Provide the [x, y] coordinate of the cell's center where the given text is located.  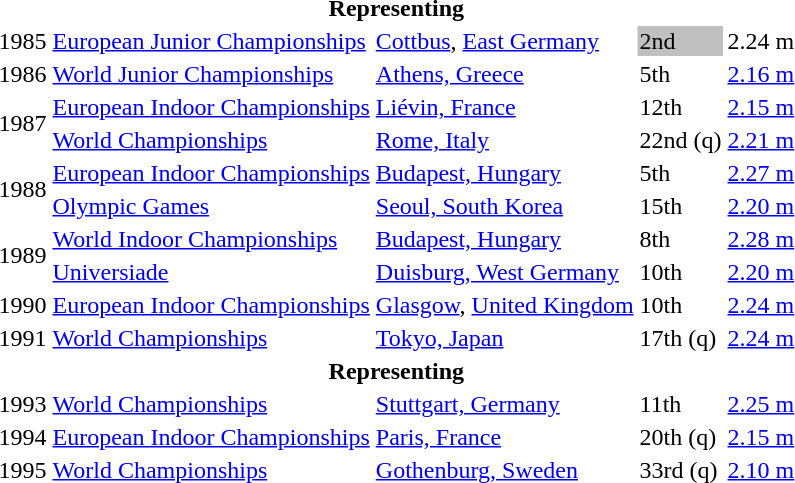
World Indoor Championships [211, 239]
Tokyo, Japan [504, 338]
8th [680, 239]
Athens, Greece [504, 74]
17th (q) [680, 338]
20th (q) [680, 437]
Olympic Games [211, 206]
Glasgow, United Kingdom [504, 305]
Stuttgart, Germany [504, 404]
Cottbus, East Germany [504, 41]
15th [680, 206]
World Junior Championships [211, 74]
Duisburg, West Germany [504, 272]
22nd (q) [680, 140]
Paris, France [504, 437]
Liévin, France [504, 107]
Seoul, South Korea [504, 206]
Universiade [211, 272]
2nd [680, 41]
11th [680, 404]
12th [680, 107]
European Junior Championships [211, 41]
Rome, Italy [504, 140]
